For the text-containing cell, return its midpoint in [x, y] coordinate format. 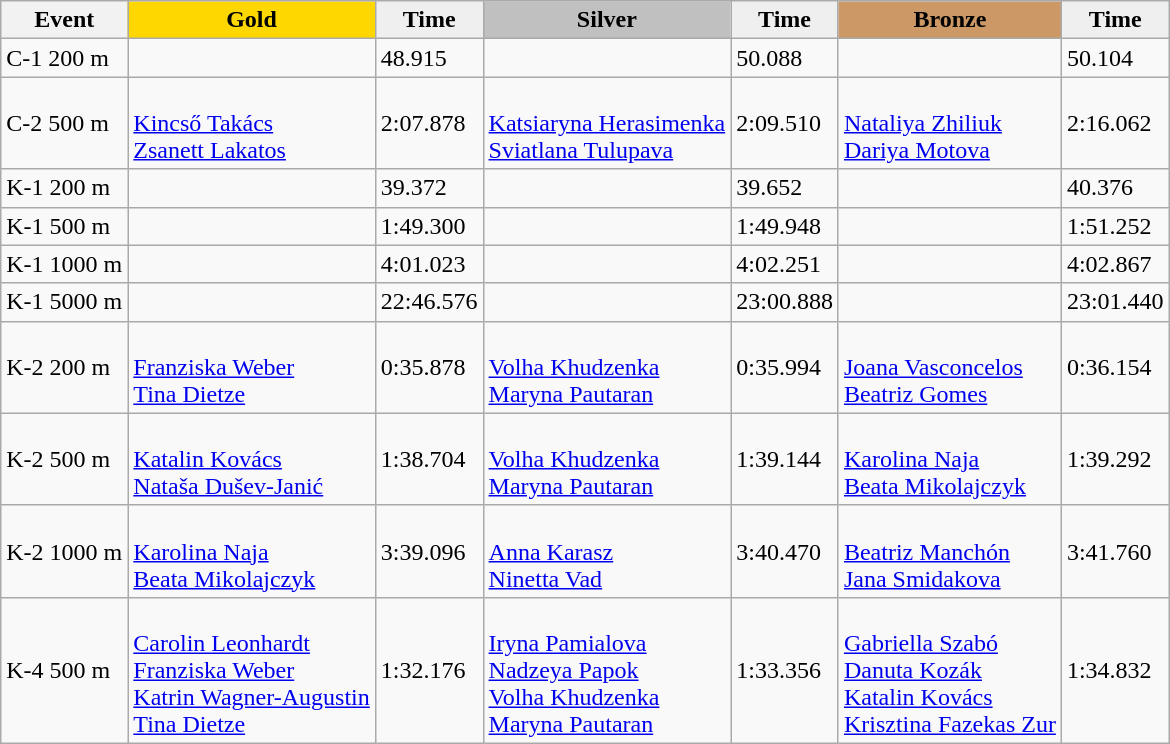
Katsiaryna HerasimenkaSviatlana Tulupava [607, 123]
K-1 1000 m [64, 264]
K-2 500 m [64, 459]
C-2 500 m [64, 123]
Anna KaraszNinetta Vad [607, 551]
4:02.867 [1115, 264]
3:41.760 [1115, 551]
Gabriella SzabóDanuta KozákKatalin KovácsKrisztina Fazekas Zur [950, 670]
1:38.704 [429, 459]
1:34.832 [1115, 670]
1:49.300 [429, 226]
Kincső TakácsZsanett Lakatos [252, 123]
C-1 200 m [64, 58]
2:09.510 [785, 123]
K-1 5000 m [64, 302]
48.915 [429, 58]
39.372 [429, 188]
1:51.252 [1115, 226]
K-4 500 m [64, 670]
Franziska WeberTina Dietze [252, 367]
50.104 [1115, 58]
Event [64, 20]
23:00.888 [785, 302]
50.088 [785, 58]
1:39.144 [785, 459]
Katalin KovácsNataša Dušev-Janić [252, 459]
4:01.023 [429, 264]
1:32.176 [429, 670]
Beatriz ManchónJana Smidakova [950, 551]
K-2 200 m [64, 367]
Gold [252, 20]
1:49.948 [785, 226]
Nataliya ZhiliukDariya Motova [950, 123]
2:16.062 [1115, 123]
3:39.096 [429, 551]
K-2 1000 m [64, 551]
0:35.994 [785, 367]
Joana VasconcelosBeatriz Gomes [950, 367]
22:46.576 [429, 302]
4:02.251 [785, 264]
0:35.878 [429, 367]
K-1 200 m [64, 188]
Carolin LeonhardtFranziska WeberKatrin Wagner-AugustinTina Dietze [252, 670]
0:36.154 [1115, 367]
39.652 [785, 188]
1:33.356 [785, 670]
1:39.292 [1115, 459]
Iryna PamialovaNadzeya PapokVolha KhudzenkaMaryna Pautaran [607, 670]
2:07.878 [429, 123]
23:01.440 [1115, 302]
Bronze [950, 20]
Silver [607, 20]
3:40.470 [785, 551]
K-1 500 m [64, 226]
40.376 [1115, 188]
